Scan for the cell matching the given text and deliver its (X, Y) coordinate at center. 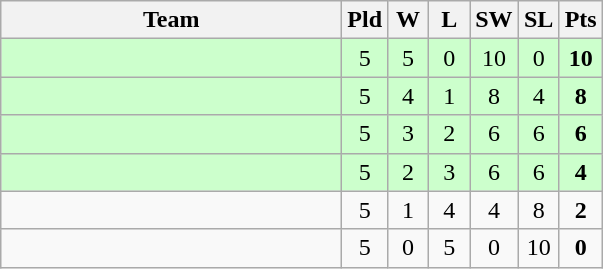
W (408, 20)
SL (538, 20)
Pld (365, 20)
L (450, 20)
SW (494, 20)
Pts (580, 20)
Team (172, 20)
